From the cell containing the given text, extract its center point as [X, Y] coordinate. 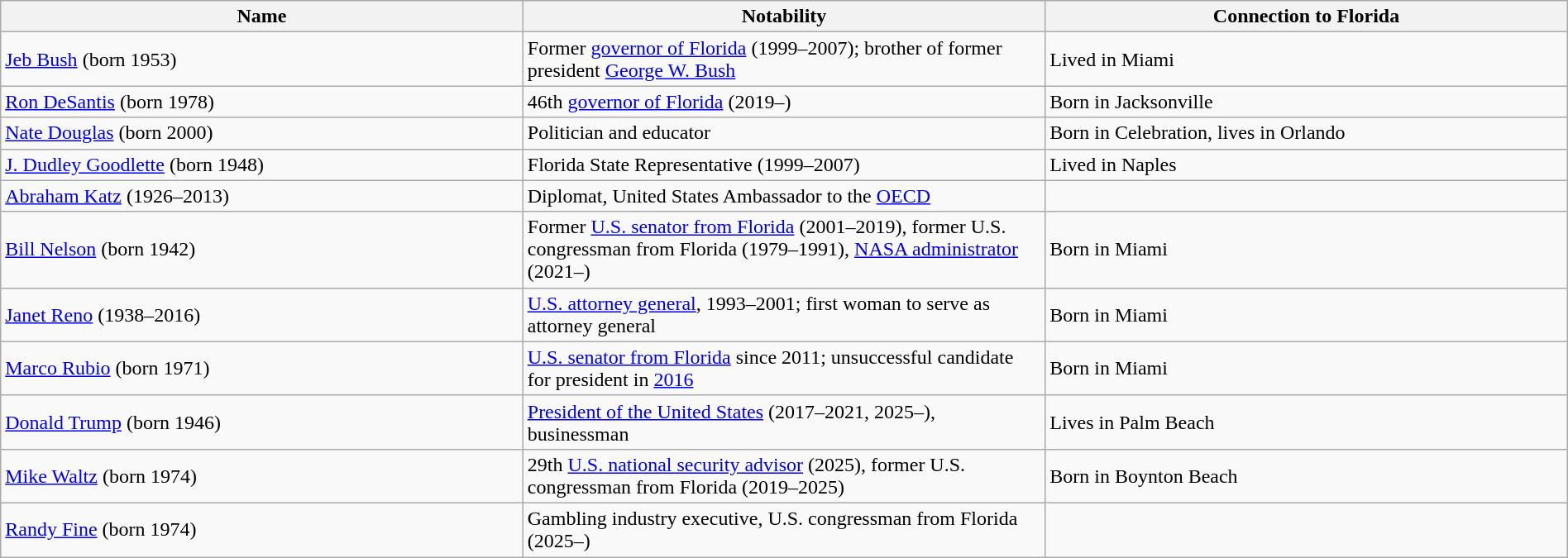
Connection to Florida [1307, 17]
President of the United States (2017–2021, 2025–), businessman [784, 422]
Jeb Bush (born 1953) [262, 60]
Lived in Naples [1307, 165]
Born in Celebration, lives in Orlando [1307, 133]
29th U.S. national security advisor (2025), former U.S. congressman from Florida (2019–2025) [784, 476]
Born in Boynton Beach [1307, 476]
Janet Reno (1938–2016) [262, 314]
Marco Rubio (born 1971) [262, 369]
J. Dudley Goodlette (born 1948) [262, 165]
Lived in Miami [1307, 60]
Former U.S. senator from Florida (2001–2019), former U.S. congressman from Florida (1979–1991), NASA administrator (2021–) [784, 250]
U.S. senator from Florida since 2011; unsuccessful candidate for president in 2016 [784, 369]
Lives in Palm Beach [1307, 422]
Former governor of Florida (1999–2007); brother of former president George W. Bush [784, 60]
Randy Fine (born 1974) [262, 529]
Bill Nelson (born 1942) [262, 250]
Nate Douglas (born 2000) [262, 133]
Name [262, 17]
Notability [784, 17]
Born in Jacksonville [1307, 102]
U.S. attorney general, 1993–2001; first woman to serve as attorney general [784, 314]
Gambling industry executive, U.S. congressman from Florida (2025–) [784, 529]
Mike Waltz (born 1974) [262, 476]
Abraham Katz (1926–2013) [262, 196]
46th governor of Florida (2019–) [784, 102]
Donald Trump (born 1946) [262, 422]
Florida State Representative (1999–2007) [784, 165]
Diplomat, United States Ambassador to the OECD [784, 196]
Politician and educator [784, 133]
Ron DeSantis (born 1978) [262, 102]
